Capture the cell that displays the provided text and extract its [X, Y] central coordinate. 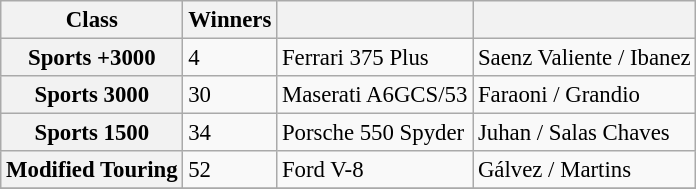
Ford V-8 [375, 170]
34 [230, 133]
52 [230, 170]
Class [92, 20]
4 [230, 58]
Maserati A6GCS/53 [375, 95]
Sports 3000 [92, 95]
Modified Touring [92, 170]
Winners [230, 20]
30 [230, 95]
Gálvez / Martins [584, 170]
Faraoni / Grandio [584, 95]
Juhan / Salas Chaves [584, 133]
Sports +3000 [92, 58]
Ferrari 375 Plus [375, 58]
Porsche 550 Spyder [375, 133]
Sports 1500 [92, 133]
Saenz Valiente / Ibanez [584, 58]
